Find where the given text appears and provide that cell's center as [X, Y] coordinate. 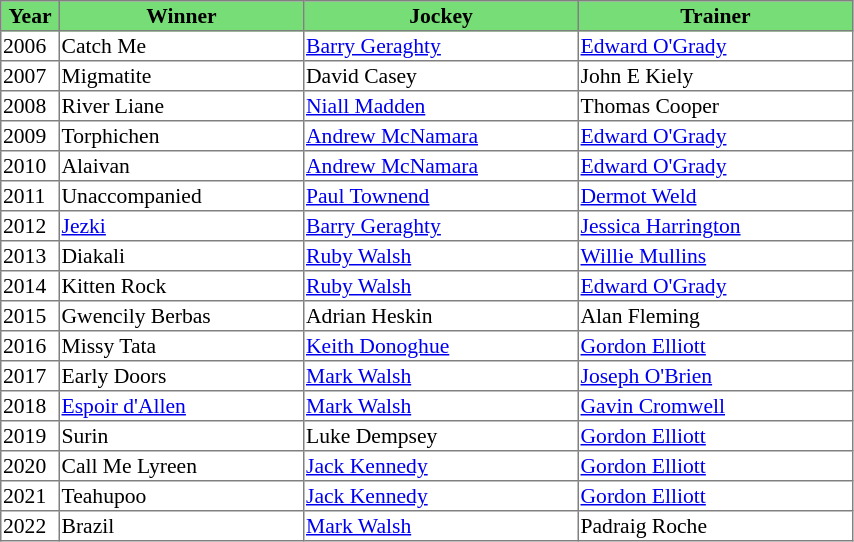
Migmatite [181, 76]
2017 [30, 376]
2016 [30, 346]
Espoir d'Allen [181, 406]
Niall Madden [441, 106]
2009 [30, 136]
Early Doors [181, 376]
Teahupoo [181, 496]
Joseph O'Brien [715, 376]
2006 [30, 46]
Torphichen [181, 136]
2020 [30, 466]
2018 [30, 406]
Keith Donoghue [441, 346]
Gavin Cromwell [715, 406]
Brazil [181, 526]
2007 [30, 76]
2013 [30, 256]
2021 [30, 496]
Surin [181, 436]
2014 [30, 286]
Padraig Roche [715, 526]
Alaivan [181, 166]
Dermot Weld [715, 196]
2015 [30, 316]
David Casey [441, 76]
Diakali [181, 256]
Missy Tata [181, 346]
Paul Townend [441, 196]
Alan Fleming [715, 316]
Year [30, 16]
2008 [30, 106]
Jockey [441, 16]
2010 [30, 166]
Willie Mullins [715, 256]
Adrian Heskin [441, 316]
Gwencily Berbas [181, 316]
Thomas Cooper [715, 106]
John E Kiely [715, 76]
River Liane [181, 106]
2022 [30, 526]
Kitten Rock [181, 286]
Winner [181, 16]
Luke Dempsey [441, 436]
Catch Me [181, 46]
Unaccompanied [181, 196]
Jessica Harrington [715, 226]
Trainer [715, 16]
2019 [30, 436]
2012 [30, 226]
Jezki [181, 226]
2011 [30, 196]
Call Me Lyreen [181, 466]
